Capture the cell that displays the provided text and extract its (X, Y) central coordinate. 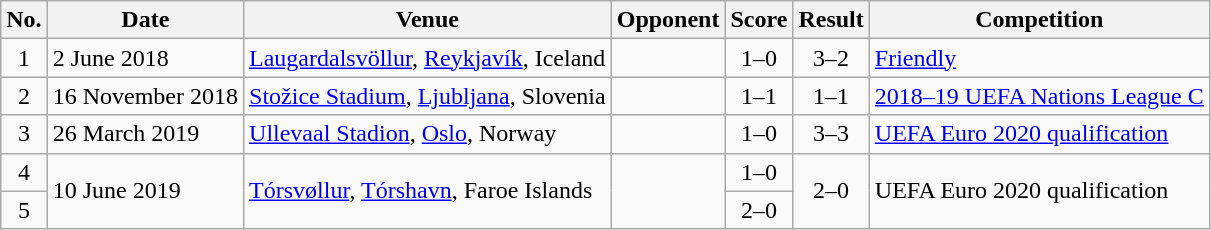
Stožice Stadium, Ljubljana, Slovenia (428, 96)
Score (759, 20)
Friendly (1039, 58)
Date (145, 20)
Competition (1039, 20)
No. (24, 20)
1 (24, 58)
4 (24, 172)
Ullevaal Stadion, Oslo, Norway (428, 134)
Opponent (668, 20)
3–3 (831, 134)
Tórsvøllur, Tórshavn, Faroe Islands (428, 191)
2018–19 UEFA Nations League C (1039, 96)
Laugardalsvöllur, Reykjavík, Iceland (428, 58)
26 March 2019 (145, 134)
Result (831, 20)
16 November 2018 (145, 96)
Venue (428, 20)
3–2 (831, 58)
10 June 2019 (145, 191)
2 June 2018 (145, 58)
5 (24, 210)
3 (24, 134)
2 (24, 96)
